Locate the cell with the specified text and output its (X, Y) center coordinate. 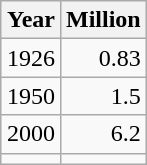
1.5 (104, 96)
0.83 (104, 58)
Million (104, 20)
2000 (30, 134)
6.2 (104, 134)
1950 (30, 96)
Year (30, 20)
1926 (30, 58)
